From the cell containing the given text, extract its center point as (X, Y) coordinate. 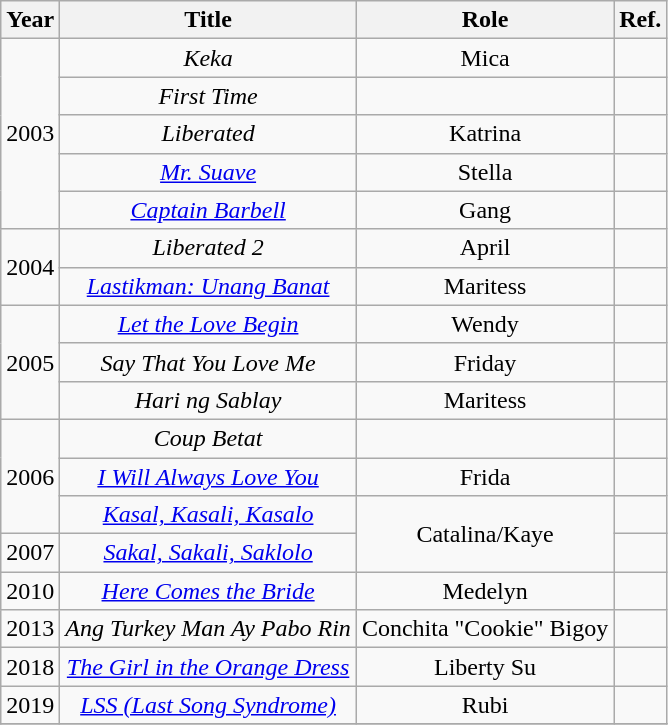
2005 (30, 362)
Say That You Love Me (208, 362)
Coup Betat (208, 438)
2019 (30, 705)
2010 (30, 591)
LSS (Last Song Syndrome) (208, 705)
Captain Barbell (208, 210)
2007 (30, 553)
Ang Turkey Man Ay Pabo Rin (208, 629)
Mica (484, 58)
Conchita "Cookie" Bigoy (484, 629)
Catalina/Kaye (484, 534)
Keka (208, 58)
Rubi (484, 705)
Stella (484, 172)
Year (30, 20)
Hari ng Sablay (208, 400)
April (484, 248)
Gang (484, 210)
2006 (30, 476)
First Time (208, 96)
2013 (30, 629)
Role (484, 20)
2003 (30, 134)
Medelyn (484, 591)
Lastikman: Unang Banat (208, 286)
Katrina (484, 134)
Liberty Su (484, 667)
Ref. (640, 20)
Kasal, Kasali, Kasalo (208, 515)
Wendy (484, 324)
Here Comes the Bride (208, 591)
Let the Love Begin (208, 324)
Sakal, Sakali, Saklolo (208, 553)
Liberated 2 (208, 248)
Liberated (208, 134)
Frida (484, 477)
2004 (30, 267)
2018 (30, 667)
Friday (484, 362)
I Will Always Love You (208, 477)
The Girl in the Orange Dress (208, 667)
Title (208, 20)
Mr. Suave (208, 172)
